Locate the cell with the specified text and output its [X, Y] center coordinate. 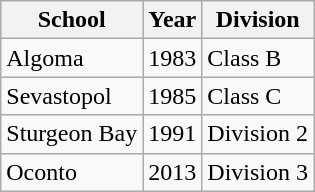
Division [258, 20]
Oconto [72, 172]
Division 2 [258, 134]
Year [172, 20]
1985 [172, 96]
School [72, 20]
1983 [172, 58]
Algoma [72, 58]
2013 [172, 172]
Class B [258, 58]
Sevastopol [72, 96]
Division 3 [258, 172]
Class C [258, 96]
1991 [172, 134]
Sturgeon Bay [72, 134]
